Pinpoint the cell where the given text exists, returning its (x, y) midpoint coordinate. 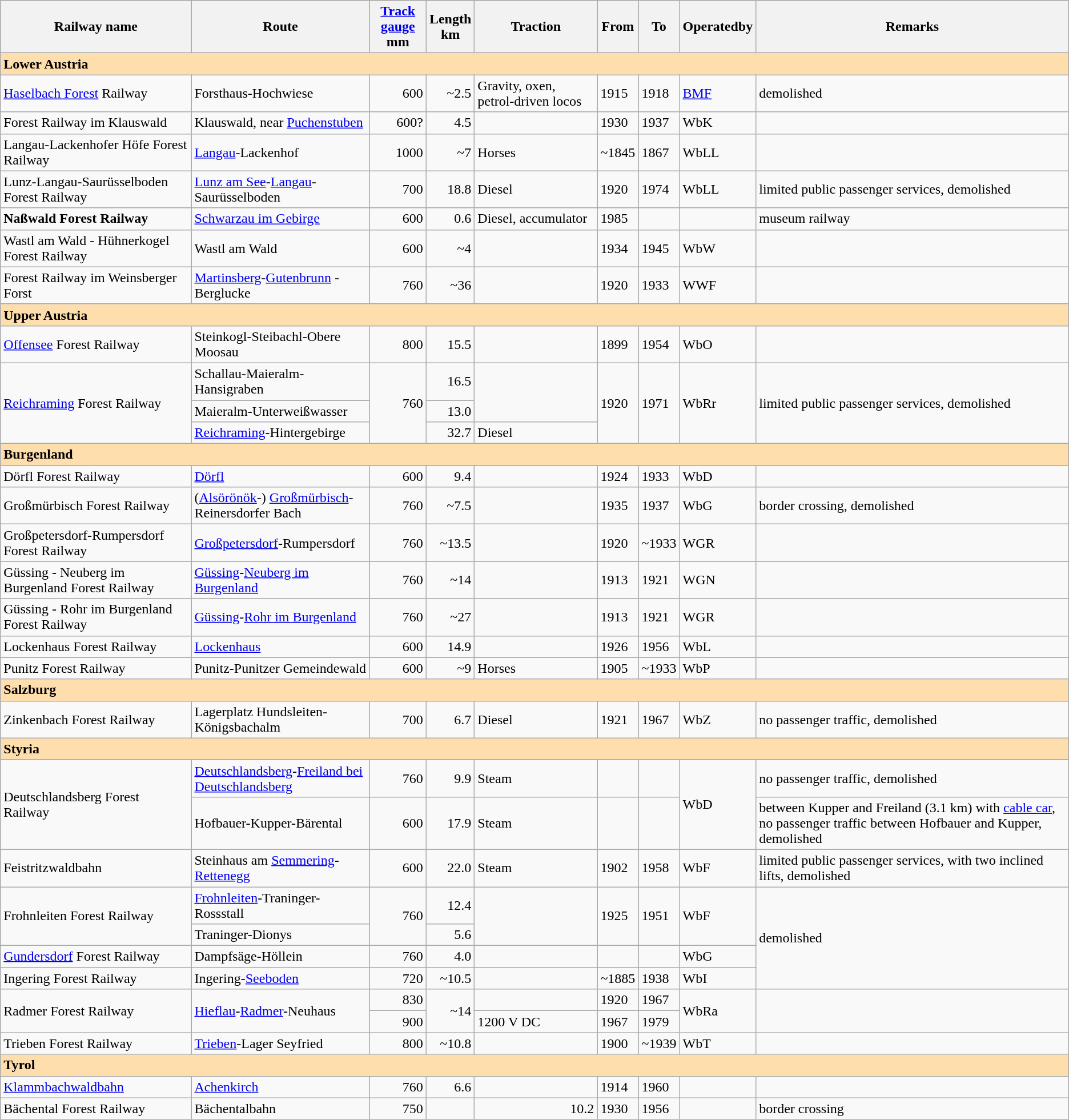
Güssing - Neuberg im Burgenland Forest Railway (96, 580)
1902 (618, 868)
Gravity, oxen, petrol-driven locos (536, 94)
Lagerplatz Hundsleiten-Königsbachalm (280, 720)
~9 (450, 668)
Radmer Forest Railway (96, 1011)
Trieben-Lager Seyfried (280, 1043)
14.9 (450, 647)
Diesel, accumulator (536, 219)
22.0 (450, 868)
Lengthkm (450, 27)
Lower Austria (534, 64)
1905 (618, 668)
Zinkenbach Forest Railway (96, 720)
4.5 (450, 123)
Dampfsäge-Höllein (280, 957)
6.7 (450, 720)
Güssing-Neuberg im Burgenland (280, 580)
Wastl am Wald (280, 248)
1979 (659, 1022)
1200 V DC (536, 1022)
1867 (659, 152)
WbK (718, 123)
~13.5 (450, 543)
720 (397, 978)
Schallau-Maieralm-Hansigraben (280, 382)
~7 (450, 152)
Lunz-Langau-Saurüsselboden Forest Railway (96, 190)
Klammbachwaldbahn (96, 1087)
1960 (659, 1087)
Hieflau-Radmer-Neuhaus (280, 1011)
WbI (718, 978)
~27 (450, 617)
Bächental Forest Railway (96, 1109)
Frohnleiten Forest Railway (96, 916)
9.4 (450, 476)
1985 (618, 219)
Schwarzau im Gebirge (280, 219)
WGN (718, 580)
WWF (718, 286)
1915 (618, 94)
900 (397, 1022)
Großmürbisch Forest Railway (96, 506)
~10.8 (450, 1043)
WbZ (718, 720)
Steinkogl-Steibachl-Obere Moosau (280, 344)
Langau-Lackenhofer Höfe Forest Railway (96, 152)
Forest Railway im Klauswald (96, 123)
32.7 (450, 433)
5.6 (450, 935)
16.5 (450, 382)
1914 (618, 1087)
1951 (659, 916)
10.2 (536, 1109)
Deutschlandsberg Forest Railway (96, 804)
Salzburg (534, 690)
Lockenhaus (280, 647)
9.9 (450, 778)
Güssing - Rohr im Burgenland Forest Railway (96, 617)
between Kupper and Freiland (3.1 km) with cable car, no passenger traffic between Hofbauer and Kupper, demolished (913, 823)
Hofbauer-Kupper-Bärental (280, 823)
Forest Railway im Weinsberger Forst (96, 286)
1935 (618, 506)
6.6 (450, 1087)
Bächentalbahn (280, 1109)
WbL (718, 647)
Ingering-Seeboden (280, 978)
Großpetersdorf-Rumpersdorf (280, 543)
15.5 (450, 344)
1918 (659, 94)
Güssing-Rohr im Burgenland (280, 617)
WbW (718, 248)
13.0 (450, 411)
Route (280, 27)
BMF (718, 94)
1954 (659, 344)
Achenkirch (280, 1087)
0.6 (450, 219)
~2.5 (450, 94)
1971 (659, 403)
~36 (450, 286)
Traction (536, 27)
1958 (659, 868)
Gundersdorf Forest Railway (96, 957)
WbP (718, 668)
830 (397, 1000)
Styria (534, 749)
Operatedby (718, 27)
1945 (659, 248)
~1845 (618, 152)
600? (397, 123)
~1939 (659, 1043)
Traninger-Dionys (280, 935)
Tyrol (534, 1065)
Track gaugemm (397, 27)
~1885 (618, 978)
Punitz Forest Railway (96, 668)
Großpetersdorf-Rumpersdorf Forest Railway (96, 543)
Upper Austria (534, 315)
1924 (618, 476)
~7.5 (450, 506)
1926 (618, 647)
Klauswald, near Puchenstuben (280, 123)
Offensee Forest Railway (96, 344)
Ingering Forest Railway (96, 978)
1900 (618, 1043)
~10.5 (450, 978)
Lunz am See-Langau-Saurüsselboden (280, 190)
Lockenhaus Forest Railway (96, 647)
Dörfl (280, 476)
Railway name (96, 27)
Wastl am Wald - Hühnerkogel Forest Railway (96, 248)
Burgenland (534, 455)
Reichraming-Hintergebirge (280, 433)
1000 (397, 152)
Reichraming Forest Railway (96, 403)
WbT (718, 1043)
Punitz-Punitzer Gemeindewald (280, 668)
border crossing, demolished (913, 506)
Forsthaus-Hochwiese (280, 94)
1925 (618, 916)
750 (397, 1109)
To (659, 27)
WbRr (718, 403)
Remarks (913, 27)
museum railway (913, 219)
Dörfl Forest Railway (96, 476)
1938 (659, 978)
Frohnleiten-Traninger-Rossstall (280, 905)
Steinhaus am Semmering-Rettenegg (280, 868)
border crossing (913, 1109)
12.4 (450, 905)
WbO (718, 344)
Haselbach Forest Railway (96, 94)
1934 (618, 248)
Martinsberg-Gutenbrunn -Berglucke (280, 286)
From (618, 27)
Trieben Forest Railway (96, 1043)
Naßwald Forest Railway (96, 219)
17.9 (450, 823)
(Alsörönök-) Großmürbisch-Reinersdorfer Bach (280, 506)
limited public passenger services, with two inclined lifts, demolished (913, 868)
~4 (450, 248)
Langau-Lackenhof (280, 152)
18.8 (450, 190)
1974 (659, 190)
Maieralm-Unterweißwasser (280, 411)
Deutschlandsberg-Freiland bei Deutschlandsberg (280, 778)
1899 (618, 344)
Feistritzwaldbahn (96, 868)
4.0 (450, 957)
WbRa (718, 1011)
